Find where the given text appears and provide that cell's center as (x, y) coordinate. 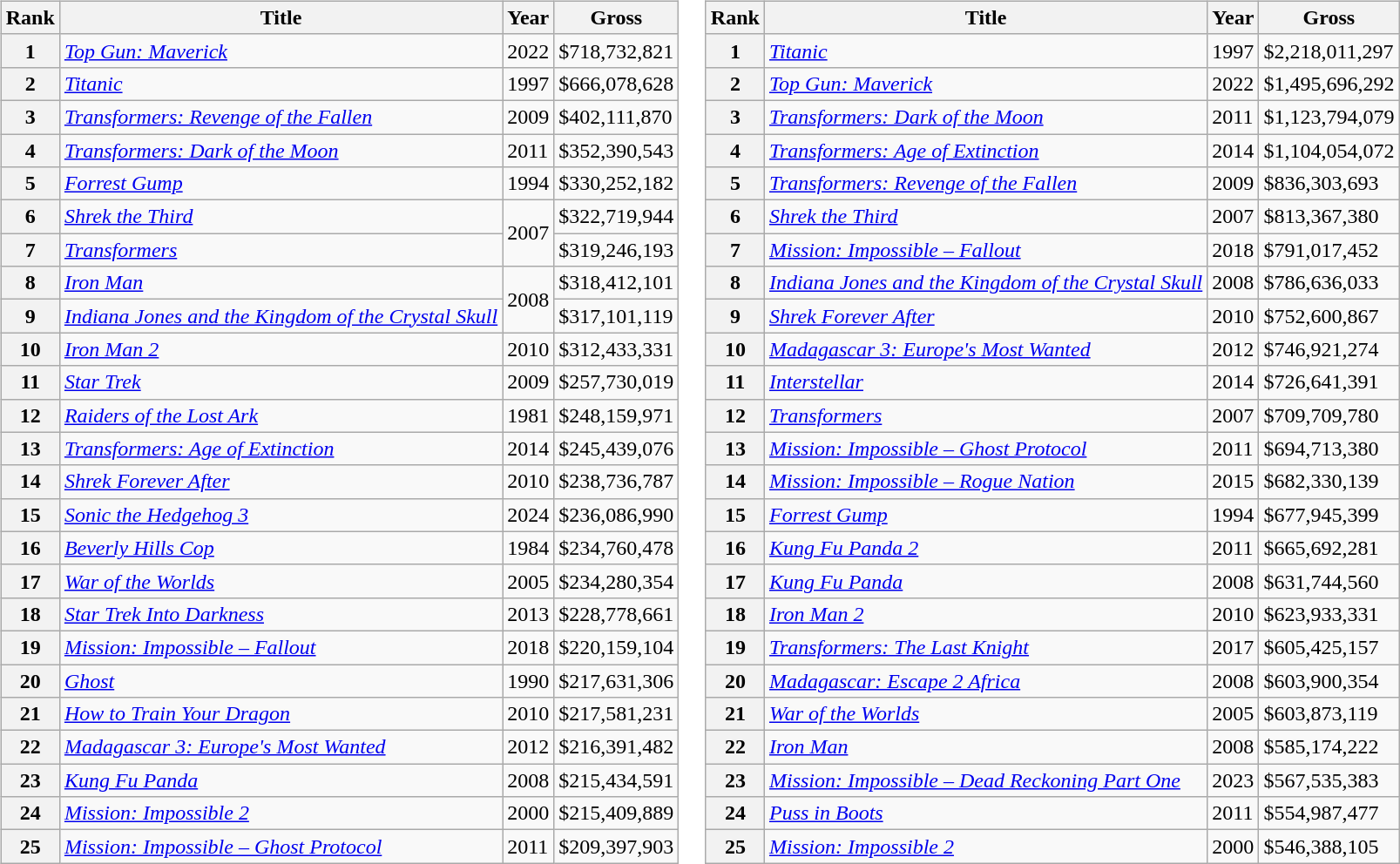
$215,434,591 (617, 780)
$605,425,157 (1329, 647)
$228,778,661 (617, 614)
2017 (1234, 647)
Interstellar (985, 382)
$236,086,990 (617, 515)
$1,123,794,079 (1329, 117)
$234,760,478 (617, 548)
Mission: Impossible – Rogue Nation (985, 482)
$217,581,231 (617, 714)
2024 (528, 515)
1981 (528, 415)
Beverly Hills Cop (281, 548)
1984 (528, 548)
Transformers: The Last Knight (985, 647)
$791,017,452 (1329, 250)
2015 (1234, 482)
$402,111,870 (617, 117)
$682,330,139 (1329, 482)
$666,078,628 (617, 84)
2013 (528, 614)
$836,303,693 (1329, 184)
$585,174,222 (1329, 747)
$786,636,033 (1329, 283)
$746,921,274 (1329, 349)
$234,280,354 (617, 581)
$677,945,399 (1329, 515)
$352,390,543 (617, 151)
Star Trek Into Darkness (281, 614)
$709,709,780 (1329, 415)
$1,495,696,292 (1329, 84)
$318,412,101 (617, 283)
$217,631,306 (617, 680)
$603,900,354 (1329, 680)
Star Trek (281, 382)
Puss in Boots (985, 813)
$752,600,867 (1329, 316)
$694,713,380 (1329, 449)
Madagascar: Escape 2 Africa (985, 680)
$567,535,383 (1329, 780)
$631,744,560 (1329, 581)
$623,933,331 (1329, 614)
$220,159,104 (617, 647)
Sonic the Hedgehog 3 (281, 515)
$665,692,281 (1329, 548)
$319,246,193 (617, 250)
$554,987,477 (1329, 813)
$322,719,944 (617, 217)
$813,367,380 (1329, 217)
1990 (528, 680)
$2,218,011,297 (1329, 51)
Mission: Impossible – Dead Reckoning Part One (985, 780)
$546,388,105 (1329, 847)
$312,433,331 (617, 349)
$317,101,119 (617, 316)
$726,641,391 (1329, 382)
$209,397,903 (617, 847)
$718,732,821 (617, 51)
$330,252,182 (617, 184)
Ghost (281, 680)
$238,736,787 (617, 482)
How to Train Your Dragon (281, 714)
Raiders of the Lost Ark (281, 415)
$248,159,971 (617, 415)
$603,873,119 (1329, 714)
$216,391,482 (617, 747)
$257,730,019 (617, 382)
$215,409,889 (617, 813)
$245,439,076 (617, 449)
$1,104,054,072 (1329, 151)
Kung Fu Panda 2 (985, 548)
2023 (1234, 780)
